From the cell containing the given text, extract its center point as [X, Y] coordinate. 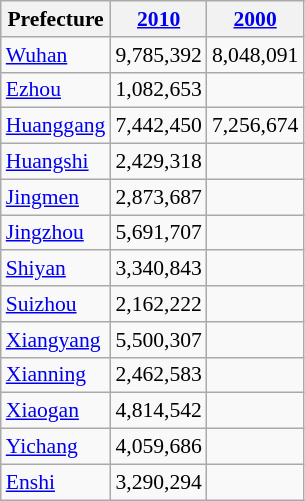
Ezhou [56, 90]
Yichang [56, 447]
Jingmen [56, 197]
2,873,687 [158, 197]
2010 [158, 19]
3,290,294 [158, 482]
Huangshi [56, 162]
8,048,091 [255, 55]
Prefecture [56, 19]
5,691,707 [158, 233]
Huanggang [56, 126]
9,785,392 [158, 55]
7,256,674 [255, 126]
4,814,542 [158, 411]
2,429,318 [158, 162]
7,442,450 [158, 126]
Xiaogan [56, 411]
Enshi [56, 482]
2,162,222 [158, 304]
Shiyan [56, 269]
Suizhou [56, 304]
Jingzhou [56, 233]
Xiangyang [56, 340]
5,500,307 [158, 340]
3,340,843 [158, 269]
4,059,686 [158, 447]
2,462,583 [158, 375]
Xianning [56, 375]
2000 [255, 19]
Wuhan [56, 55]
1,082,653 [158, 90]
